Detect which cell encompasses the target text, then output its (x, y) center coordinate. 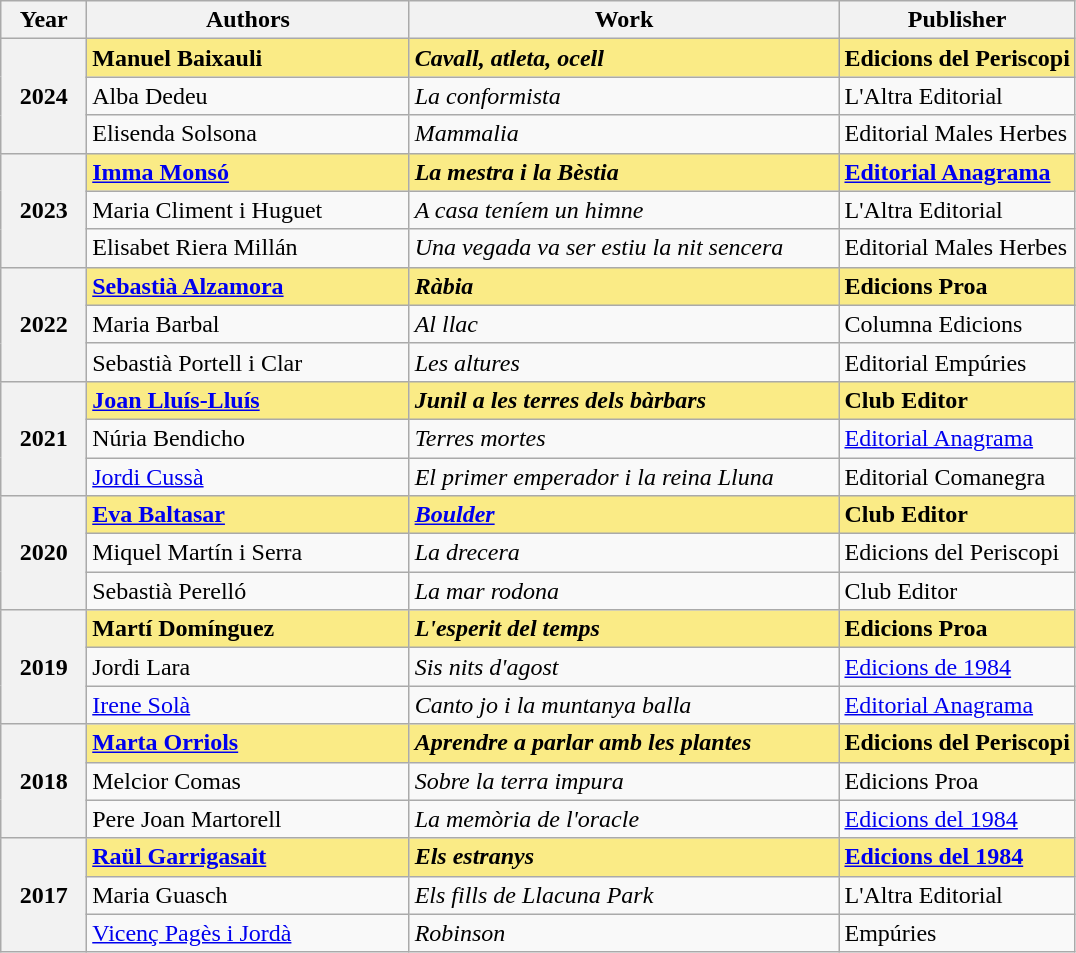
2021 (44, 438)
Els estranys (624, 857)
La drecera (624, 553)
Robinson (624, 933)
Melcior Comas (248, 781)
Joan Lluís-Lluís (248, 400)
2024 (44, 96)
Elisenda Solsona (248, 134)
Vicenç Pagès i Jordà (248, 933)
Editorial Empúries (957, 362)
Cavall, atleta, ocell (624, 58)
Edicions de 1984 (957, 667)
Sis nits d'agost (624, 667)
Ràbia (624, 286)
Eva Baltasar (248, 515)
Empúries (957, 933)
Alba Dedeu (248, 96)
Boulder (624, 515)
La mar rodona (624, 591)
Authors (248, 20)
La mestra i la Bèstia (624, 172)
Sebastià Alzamora (248, 286)
Sebastià Portell i Clar (248, 362)
2022 (44, 324)
Jordi Lara (248, 667)
Work (624, 20)
2023 (44, 210)
Publisher (957, 20)
Terres mortes (624, 438)
La conformista (624, 96)
Elisabet Riera Millán (248, 248)
2017 (44, 895)
Aprendre a parlar amb les plantes (624, 743)
2018 (44, 781)
2019 (44, 667)
Sebastià Perelló (248, 591)
Marta Orriols (248, 743)
Columna Edicions (957, 324)
A casa teníem un himne (624, 210)
El primer emperador i la reina Lluna (624, 477)
Una vegada va ser estiu la nit sencera (624, 248)
Maria Barbal (248, 324)
Irene Solà (248, 705)
Miquel Martín i Serra (248, 553)
Núria Bendicho (248, 438)
Imma Monsó (248, 172)
Maria Guasch (248, 895)
Editorial Comanegra (957, 477)
Mammalia (624, 134)
Junil a les terres dels bàrbars (624, 400)
Els fills de Llacuna Park (624, 895)
Martí Domínguez (248, 629)
Maria Climent i Huguet (248, 210)
Jordi Cussà (248, 477)
Raül Garrigasait (248, 857)
Al llac (624, 324)
Canto jo i la muntanya balla (624, 705)
Year (44, 20)
2020 (44, 553)
La memòria de l'oracle (624, 819)
Sobre la terra impura (624, 781)
Manuel Baixauli (248, 58)
L'esperit del temps (624, 629)
Pere Joan Martorell (248, 819)
Les altures (624, 362)
